Provide the [x, y] coordinate of the cell's center where the given text is located.  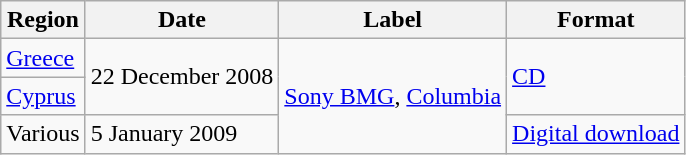
Format [596, 20]
Sony BMG, Columbia [393, 96]
22 December 2008 [182, 77]
Cyprus [43, 96]
Various [43, 134]
Label [393, 20]
Greece [43, 58]
Digital download [596, 134]
Date [182, 20]
CD [596, 77]
Region [43, 20]
5 January 2009 [182, 134]
